Scan for the cell matching the given text and deliver its (X, Y) coordinate at center. 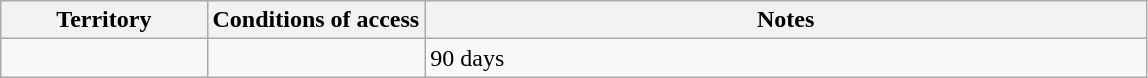
90 days (786, 58)
Notes (786, 20)
Territory (104, 20)
Conditions of access (316, 20)
